Find where the given text appears and provide that cell's center as [X, Y] coordinate. 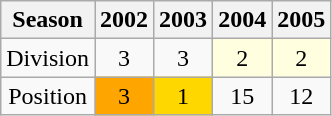
2004 [242, 20]
2005 [302, 20]
2003 [184, 20]
1 [184, 96]
Position [48, 96]
15 [242, 96]
Division [48, 58]
2002 [124, 20]
Season [48, 20]
12 [302, 96]
